Extract the (x, y) coordinate from the center of the cell holding the provided text.  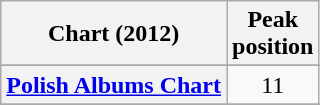
Chart (2012) (114, 34)
Peakposition (273, 34)
Polish Albums Chart (114, 85)
11 (273, 85)
